Determine the (x, y) coordinate at the center of the cell enclosing the given text.  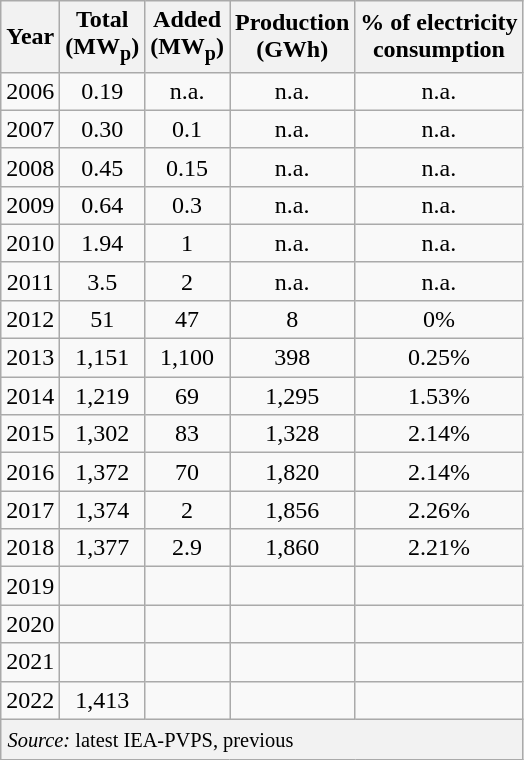
1,856 (292, 510)
2020 (30, 624)
1,151 (102, 358)
0.25% (439, 358)
2007 (30, 129)
1,860 (292, 548)
1.94 (102, 243)
51 (102, 319)
1,413 (102, 700)
2010 (30, 243)
2.26% (439, 510)
1,219 (102, 396)
398 (292, 358)
2019 (30, 586)
2.9 (188, 548)
2015 (30, 434)
2009 (30, 205)
2017 (30, 510)
2006 (30, 91)
1,377 (102, 548)
0% (439, 319)
0.1 (188, 129)
1 (188, 243)
2012 (30, 319)
Added(MWp) (188, 36)
0.45 (102, 167)
2014 (30, 396)
2008 (30, 167)
1,295 (292, 396)
% of electricity consumption (439, 36)
Year (30, 36)
0.3 (188, 205)
69 (188, 396)
Source: latest IEA-PVPS, previous (262, 739)
Total(MWp) (102, 36)
Production(GWh) (292, 36)
1.53% (439, 396)
2016 (30, 472)
2013 (30, 358)
1,372 (102, 472)
0.19 (102, 91)
1,374 (102, 510)
83 (188, 434)
2011 (30, 281)
2022 (30, 700)
2018 (30, 548)
70 (188, 472)
1,302 (102, 434)
2.21% (439, 548)
0.15 (188, 167)
1,820 (292, 472)
1,328 (292, 434)
1,100 (188, 358)
2021 (30, 662)
0.64 (102, 205)
3.5 (102, 281)
8 (292, 319)
0.30 (102, 129)
47 (188, 319)
